Capture the cell that displays the provided text and extract its (x, y) central coordinate. 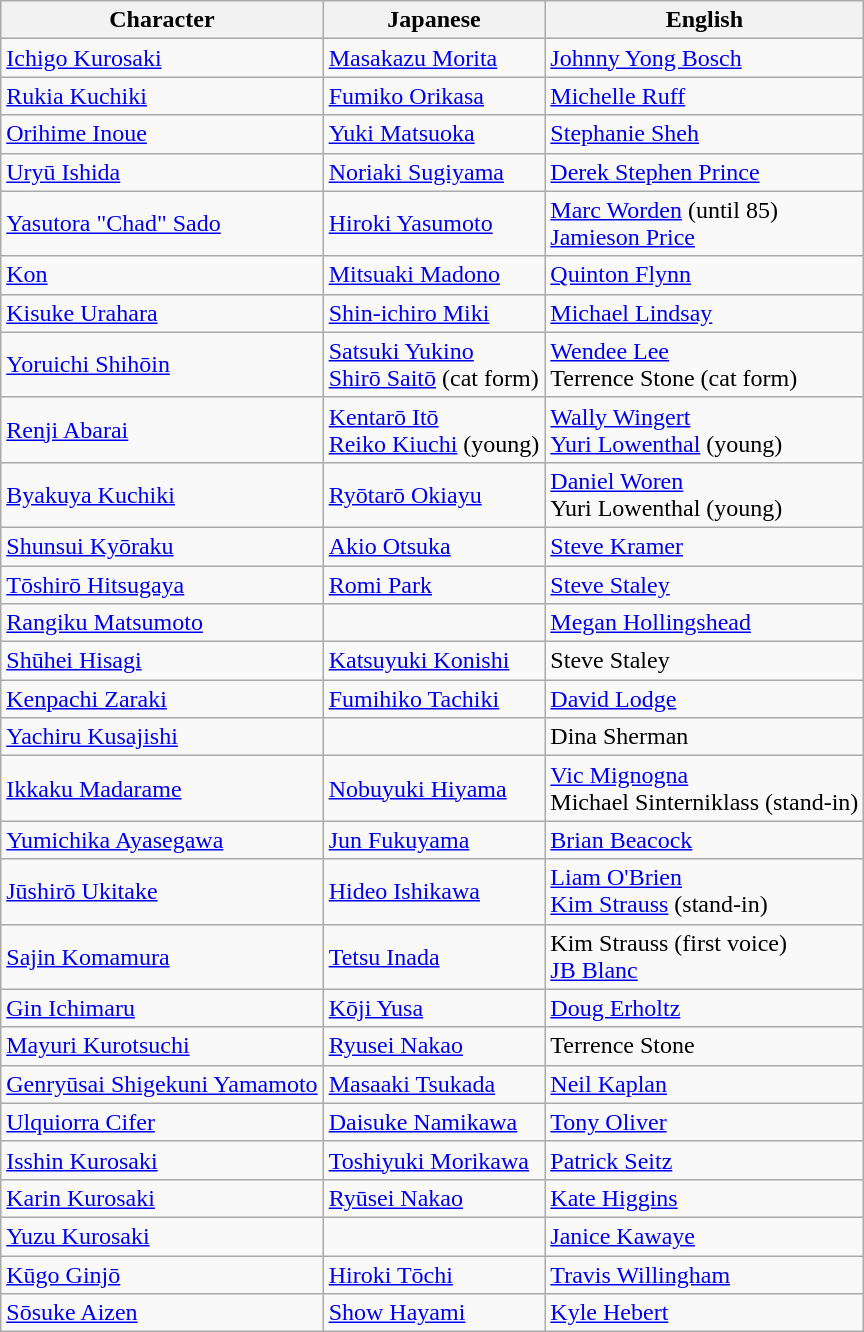
Michael Lindsay (704, 313)
Ikkaku Madarame (162, 788)
Satsuki YukinoShirō Saitō (cat form) (434, 364)
Character (162, 20)
Show Hayami (434, 1313)
Hiroki Yasumoto (434, 224)
Megan Hollingshead (704, 623)
Kisuke Urahara (162, 313)
Jun Fukuyama (434, 840)
Wally WingertYuri Lowenthal (young) (704, 430)
Ryōtarō Okiayu (434, 494)
Noriaki Sugiyama (434, 172)
Yasutora "Chad" Sado (162, 224)
Marc Worden (until 85)Jamieson Price (704, 224)
Tony Oliver (704, 1122)
Terrence Stone (704, 1046)
Byakuya Kuchiki (162, 494)
Yoruichi Shihōin (162, 364)
Tōshirō Hitsugaya (162, 585)
Stephanie Sheh (704, 134)
Vic MignognaMichael Sinterniklass (stand-in) (704, 788)
Sajin Komamura (162, 956)
Kōji Yusa (434, 1008)
Genryūsai Shigekuni Yamamoto (162, 1084)
Dina Sherman (704, 737)
Gin Ichimaru (162, 1008)
Wendee LeeTerrence Stone (cat form) (704, 364)
Liam O'BrienKim Strauss (stand-in) (704, 892)
Jūshirō Ukitake (162, 892)
Isshin Kurosaki (162, 1160)
Nobuyuki Hiyama (434, 788)
Kenpachi Zaraki (162, 699)
Kon (162, 275)
Shin-ichiro Miki (434, 313)
Rangiku Matsumoto (162, 623)
Renji Abarai (162, 430)
Kentarō ItōReiko Kiuchi (young) (434, 430)
Karin Kurosaki (162, 1198)
Steve Kramer (704, 546)
Daisuke Namikawa (434, 1122)
Kyle Hebert (704, 1313)
Hiroki Tōchi (434, 1275)
Daniel WorenYuri Lowenthal (young) (704, 494)
Rukia Kuchiki (162, 96)
Ryūsei Nakao (434, 1198)
Johnny Yong Bosch (704, 58)
Quinton Flynn (704, 275)
Ryusei Nakao (434, 1046)
Fumiko Orikasa (434, 96)
Tetsu Inada (434, 956)
Doug Erholtz (704, 1008)
Ichigo Kurosaki (162, 58)
Hideo Ishikawa (434, 892)
Kūgo Ginjō (162, 1275)
Yachiru Kusajishi (162, 737)
Uryū Ishida (162, 172)
Ulquiorra Cifer (162, 1122)
Masaaki Tsukada (434, 1084)
Yumichika Ayasegawa (162, 840)
Shūhei Hisagi (162, 661)
Shunsui Kyōraku (162, 546)
Fumihiko Tachiki (434, 699)
Toshiyuki Morikawa (434, 1160)
Mayuri Kurotsuchi (162, 1046)
Travis Willingham (704, 1275)
Yuzu Kurosaki (162, 1236)
Akio Otsuka (434, 546)
Romi Park (434, 585)
Sōsuke Aizen (162, 1313)
Derek Stephen Prince (704, 172)
English (704, 20)
Kate Higgins (704, 1198)
Masakazu Morita (434, 58)
Kim Strauss (first voice)JB Blanc (704, 956)
Orihime Inoue (162, 134)
David Lodge (704, 699)
Michelle Ruff (704, 96)
Janice Kawaye (704, 1236)
Katsuyuki Konishi (434, 661)
Mitsuaki Madono (434, 275)
Japanese (434, 20)
Brian Beacock (704, 840)
Neil Kaplan (704, 1084)
Yuki Matsuoka (434, 134)
Patrick Seitz (704, 1160)
